Capture the cell that displays the provided text and extract its [X, Y] central coordinate. 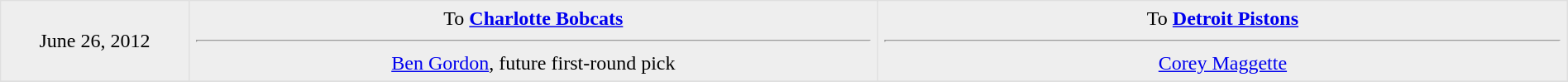
To Detroit PistonsCorey Maggette [1223, 41]
To Charlotte BobcatsBen Gordon, future first-round pick [533, 41]
June 26, 2012 [94, 41]
